Return the (x, y) coordinate for the center point of the cell that contains the specified text.  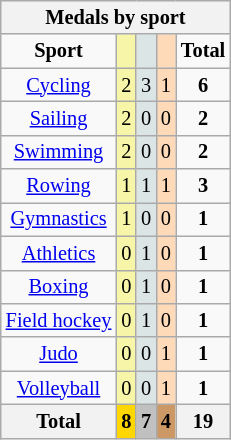
Cycling (59, 85)
19 (203, 421)
8 (126, 421)
Boxing (59, 287)
Rowing (59, 186)
4 (166, 421)
Volleyball (59, 388)
Gymnastics (59, 219)
Sport (59, 51)
Sailing (59, 118)
Field hockey (59, 320)
7 (146, 421)
6 (203, 85)
Swimming (59, 152)
Judo (59, 354)
Medals by sport (116, 17)
Athletics (59, 253)
